Determine the (x, y) coordinate at the center of the cell enclosing the given text.  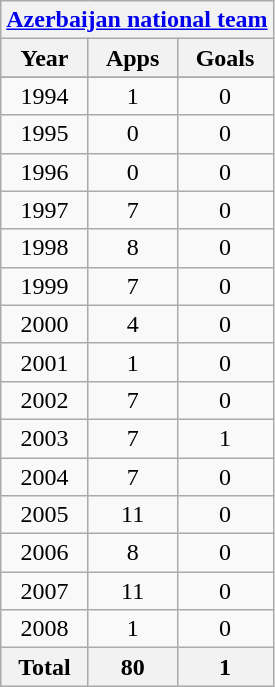
2003 (45, 438)
80 (132, 667)
1999 (45, 286)
2006 (45, 553)
Total (45, 667)
1994 (45, 96)
Goals (225, 58)
4 (132, 324)
2005 (45, 515)
2001 (45, 362)
Apps (132, 58)
2004 (45, 477)
2008 (45, 629)
2007 (45, 591)
2002 (45, 400)
1995 (45, 134)
1996 (45, 172)
1998 (45, 248)
Year (45, 58)
2000 (45, 324)
Azerbaijan national team (137, 20)
1997 (45, 210)
